Extract the (x, y) coordinate from the center of the cell holding the provided text.  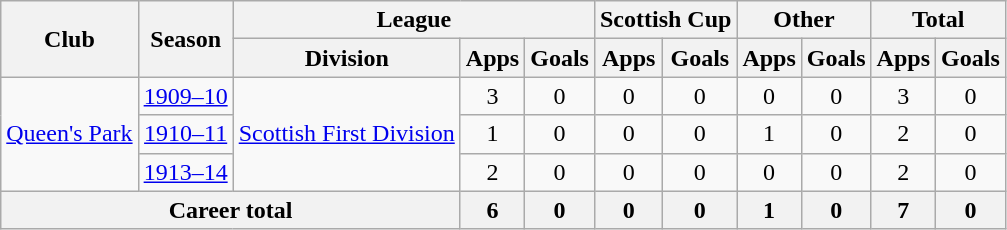
Division (346, 58)
Season (186, 39)
6 (492, 210)
Club (70, 39)
Scottish First Division (346, 134)
1909–10 (186, 96)
Scottish Cup (665, 20)
1910–11 (186, 134)
Other (804, 20)
1913–14 (186, 172)
Queen's Park (70, 134)
7 (903, 210)
Career total (231, 210)
League (414, 20)
Total (938, 20)
